Output the [X, Y] coordinate of the center of the cell containing the given text.  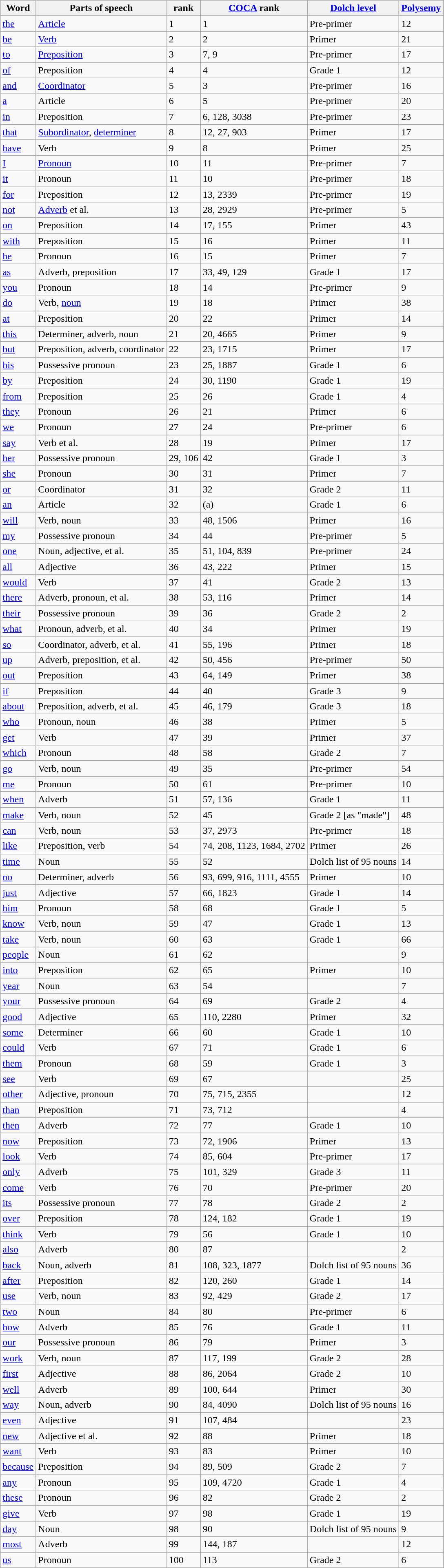
28, 2929 [254, 210]
time [18, 861]
73 [184, 1141]
they [18, 411]
so [18, 644]
at [18, 318]
good [18, 1017]
85, 604 [254, 1156]
use [18, 1296]
the [18, 24]
over [18, 1219]
when [18, 799]
with [18, 241]
66, 1823 [254, 892]
25, 1887 [254, 365]
some [18, 1032]
make [18, 815]
33, 49, 129 [254, 272]
33 [184, 520]
55 [184, 861]
other [18, 1094]
no [18, 877]
Parts of speech [101, 8]
12, 27, 903 [254, 132]
could [18, 1048]
113 [254, 1560]
72, 1906 [254, 1141]
37, 2973 [254, 830]
84 [184, 1312]
Grade 2 [as "made"] [353, 815]
your [18, 1001]
after [18, 1281]
72 [184, 1125]
13, 2339 [254, 194]
come [18, 1188]
like [18, 846]
Adverb et al. [101, 210]
think [18, 1234]
Preposition, adverb, coordinator [101, 349]
all [18, 567]
this [18, 334]
43, 222 [254, 567]
their [18, 613]
107, 484 [254, 1420]
48, 1506 [254, 520]
49 [184, 769]
93, 699, 916, 1111, 4555 [254, 877]
then [18, 1125]
not [18, 210]
Preposition, verb [101, 846]
96 [184, 1498]
89, 509 [254, 1467]
she [18, 474]
one [18, 551]
50, 456 [254, 660]
20, 4665 [254, 334]
in [18, 117]
53 [184, 830]
144, 187 [254, 1544]
Coordinator, adverb, et al. [101, 644]
93 [184, 1451]
Determiner, adverb, noun [101, 334]
him [18, 908]
94 [184, 1467]
51 [184, 799]
97 [184, 1513]
57 [184, 892]
101, 329 [254, 1172]
these [18, 1498]
86, 2064 [254, 1374]
people [18, 955]
Adverb, preposition [101, 272]
73, 712 [254, 1110]
57, 136 [254, 799]
up [18, 660]
but [18, 349]
do [18, 303]
I [18, 163]
91 [184, 1420]
that [18, 132]
even [18, 1420]
to [18, 55]
which [18, 753]
Adverb, preposition, et al. [101, 660]
new [18, 1435]
(a) [254, 505]
53, 116 [254, 598]
117, 199 [254, 1358]
than [18, 1110]
out [18, 675]
75 [184, 1172]
now [18, 1141]
Adjective, pronoun [101, 1094]
would [18, 582]
we [18, 427]
46, 179 [254, 707]
get [18, 738]
COCA rank [254, 8]
Adverb, pronoun, et al. [101, 598]
you [18, 287]
as [18, 272]
just [18, 892]
rank [184, 8]
74, 208, 1123, 1684, 2702 [254, 846]
well [18, 1389]
on [18, 225]
29, 106 [184, 458]
only [18, 1172]
86 [184, 1343]
for [18, 194]
124, 182 [254, 1219]
64 [184, 1001]
89 [184, 1389]
Determiner [101, 1032]
if [18, 691]
and [18, 86]
from [18, 396]
Polysemy [421, 8]
by [18, 380]
first [18, 1374]
Word [18, 8]
us [18, 1560]
Pronoun, noun [101, 722]
say [18, 442]
my [18, 536]
see [18, 1079]
day [18, 1529]
it [18, 179]
be [18, 39]
our [18, 1343]
have [18, 148]
an [18, 505]
120, 260 [254, 1281]
can [18, 830]
75, 715, 2355 [254, 1094]
7, 9 [254, 55]
there [18, 598]
30, 1190 [254, 380]
Pronoun, adverb, et al. [101, 629]
about [18, 707]
its [18, 1203]
way [18, 1405]
year [18, 986]
64, 149 [254, 675]
Noun, adjective, et al. [101, 551]
back [18, 1265]
109, 4720 [254, 1482]
Adjective et al. [101, 1435]
who [18, 722]
51, 104, 839 [254, 551]
give [18, 1513]
95 [184, 1482]
92 [184, 1435]
99 [184, 1544]
them [18, 1063]
of [18, 70]
work [18, 1358]
81 [184, 1265]
he [18, 256]
Preposition, adverb, et al. [101, 707]
also [18, 1250]
most [18, 1544]
Subordinator, determiner [101, 132]
a [18, 101]
or [18, 489]
any [18, 1482]
84, 4090 [254, 1405]
her [18, 458]
27 [184, 427]
two [18, 1312]
100 [184, 1560]
will [18, 520]
74 [184, 1156]
110, 2280 [254, 1017]
17, 155 [254, 225]
Dolch level [353, 8]
into [18, 970]
46 [184, 722]
108, 323, 1877 [254, 1265]
because [18, 1467]
me [18, 784]
Verb et al. [101, 442]
55, 196 [254, 644]
6, 128, 3038 [254, 117]
what [18, 629]
how [18, 1327]
go [18, 769]
23, 1715 [254, 349]
want [18, 1451]
look [18, 1156]
know [18, 923]
his [18, 365]
85 [184, 1327]
100, 644 [254, 1389]
92, 429 [254, 1296]
take [18, 939]
Determiner, adverb [101, 877]
